Search for the cell housing the specified text and yield its [X, Y] center coordinate. 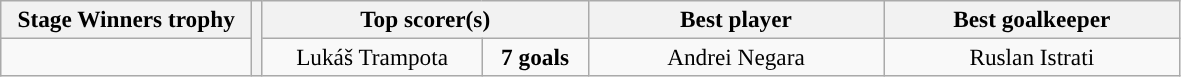
Best player [736, 19]
Stage Winners trophy [126, 19]
Top scorer(s) [425, 19]
Lukáš Trampota [372, 57]
Andrei Negara [736, 57]
7 goals [535, 57]
Best goalkeeper [1032, 19]
Ruslan Istrati [1032, 57]
